Find where the given text appears and provide that cell's center as [X, Y] coordinate. 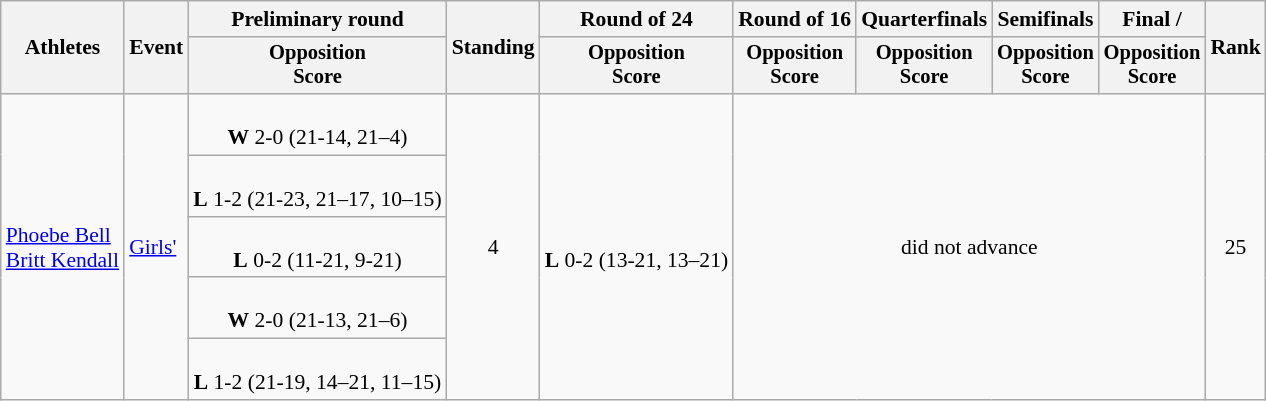
L 1-2 (21-23, 21–17, 10–15) [317, 186]
Semifinals [1046, 19]
L 1-2 (21-19, 14–21, 11–15) [317, 370]
Final / [1152, 19]
Girls' [156, 247]
Preliminary round [317, 19]
Quarterfinals [924, 19]
25 [1236, 247]
Round of 16 [794, 19]
Athletes [62, 48]
did not advance [969, 247]
W 2-0 (21-14, 21–4) [317, 124]
L 0-2 (11-21, 9-21) [317, 248]
L 0-2 (13-21, 13–21) [637, 247]
4 [494, 247]
W 2-0 (21-13, 21–6) [317, 308]
Phoebe BellBritt Kendall [62, 247]
Standing [494, 48]
Round of 24 [637, 19]
Event [156, 48]
Rank [1236, 48]
